Identify which cell holds the provided text, then report its (X, Y) central coordinate. 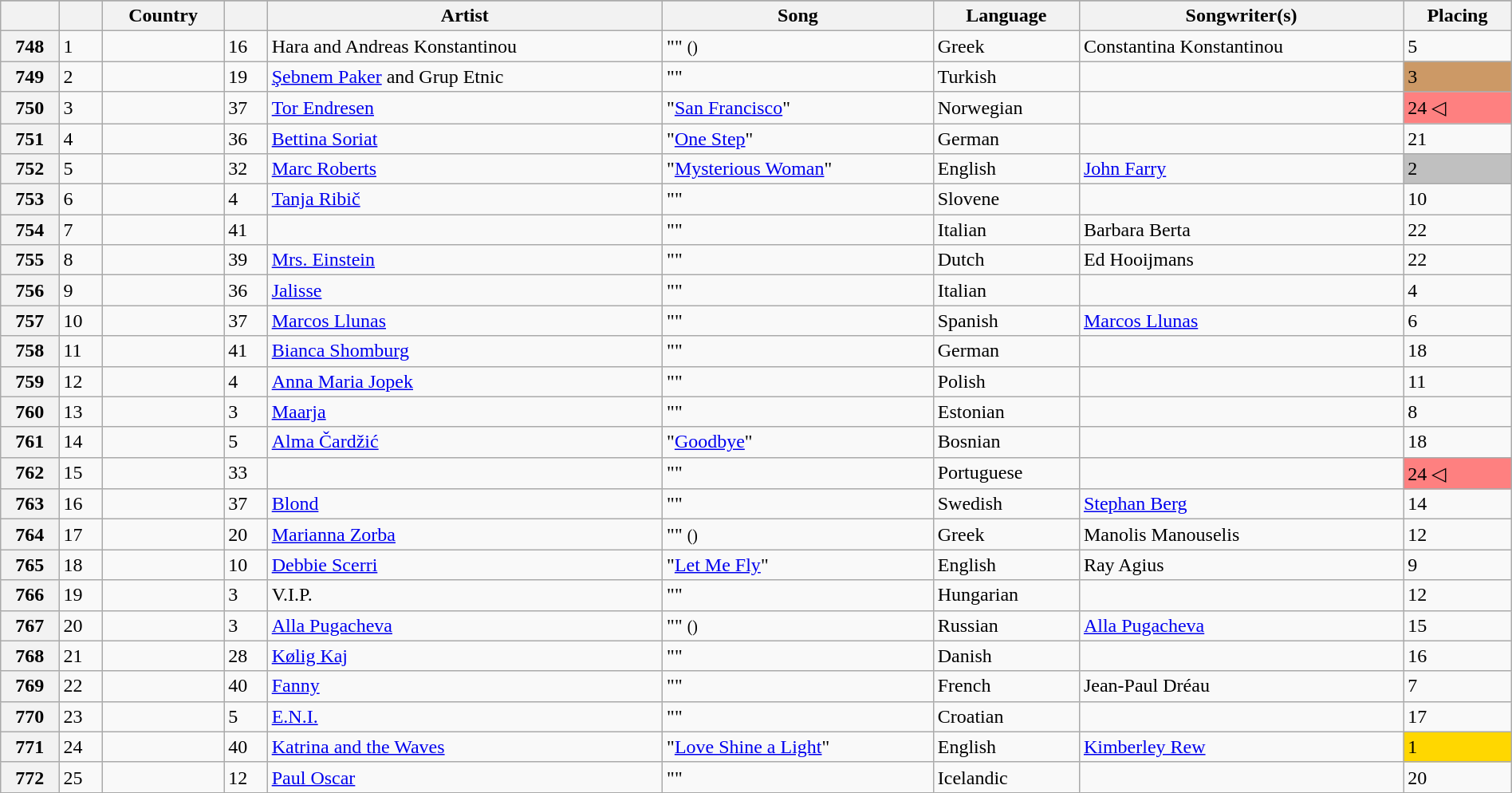
766 (30, 595)
Dutch (1006, 260)
Bosnian (1006, 442)
Artist (464, 16)
Placing (1458, 16)
758 (30, 351)
Ed Hooijmans (1241, 260)
755 (30, 260)
771 (30, 747)
Kølig Kaj (464, 656)
25 (81, 777)
23 (81, 716)
770 (30, 716)
Barbara Berta (1241, 230)
13 (81, 412)
Songwriter(s) (1241, 16)
"One Step" (798, 138)
763 (30, 504)
768 (30, 656)
Language (1006, 16)
754 (30, 230)
749 (30, 77)
Manolis Manouselis (1241, 535)
762 (30, 473)
39 (246, 260)
Stephan Berg (1241, 504)
Anna Maria Jopek (464, 381)
Katrina and the Waves (464, 747)
Portuguese (1006, 473)
"Goodbye" (798, 442)
Alma Čardžić (464, 442)
French (1006, 686)
Russian (1006, 625)
769 (30, 686)
"Let Me Fly" (798, 565)
Icelandic (1006, 777)
Marianna Zorba (464, 535)
Turkish (1006, 77)
33 (246, 473)
761 (30, 442)
Ray Agius (1241, 565)
752 (30, 169)
Paul Oscar (464, 777)
Bianca Shomburg (464, 351)
Blond (464, 504)
John Farry (1241, 169)
Jean-Paul Dréau (1241, 686)
32 (246, 169)
Spanish (1006, 321)
E.N.I. (464, 716)
Norwegian (1006, 108)
Jalisse (464, 290)
"San Francisco" (798, 108)
Debbie Scerri (464, 565)
760 (30, 412)
Polish (1006, 381)
24 (81, 747)
Marc Roberts (464, 169)
751 (30, 138)
Mrs. Einstein (464, 260)
Hara and Andreas Konstantinou (464, 46)
Bettina Soriat (464, 138)
772 (30, 777)
Song (798, 16)
Constantina Konstantinou (1241, 46)
759 (30, 381)
765 (30, 565)
Tor Endresen (464, 108)
Maarja (464, 412)
Fanny (464, 686)
753 (30, 199)
Şebnem Paker and Grup Etnic (464, 77)
Swedish (1006, 504)
Hungarian (1006, 595)
"Mysterious Woman" (798, 169)
750 (30, 108)
757 (30, 321)
Country (163, 16)
767 (30, 625)
28 (246, 656)
Kimberley Rew (1241, 747)
"Love Shine a Light" (798, 747)
V.I.P. (464, 595)
Croatian (1006, 716)
748 (30, 46)
756 (30, 290)
Slovene (1006, 199)
Tanja Ribič (464, 199)
764 (30, 535)
Danish (1006, 656)
Estonian (1006, 412)
